Provide the [x, y] coordinate of the cell's center where the given text is located.  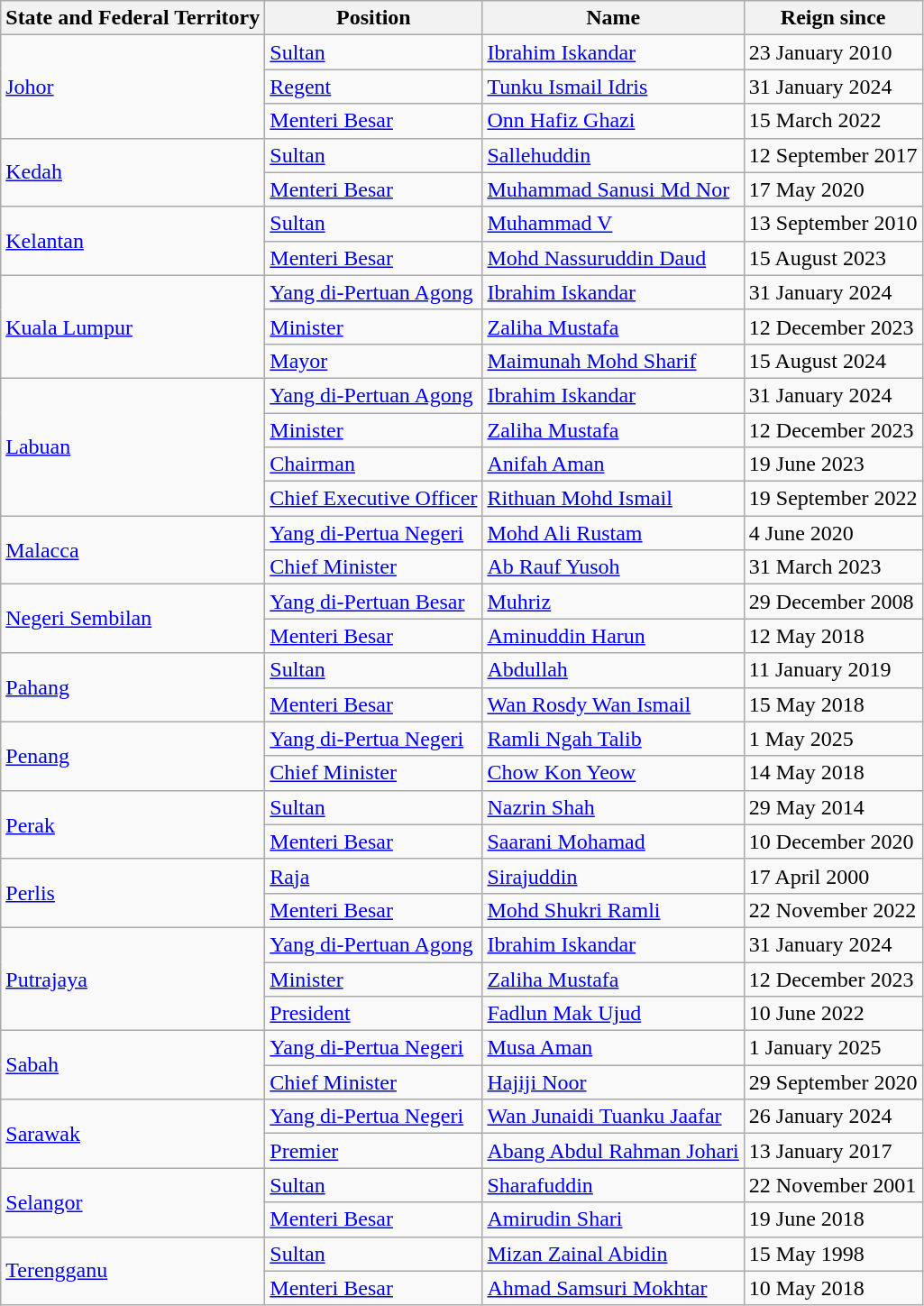
29 September 2020 [833, 1082]
Aminuddin Harun [613, 636]
10 June 2022 [833, 1014]
Selangor [133, 1202]
Ramli Ngah Talib [613, 739]
Penang [133, 756]
President [373, 1014]
31 March 2023 [833, 567]
Wan Junaidi Tuanku Jaafar [613, 1117]
19 June 2023 [833, 464]
22 November 2001 [833, 1185]
Perlis [133, 893]
Raja [373, 876]
Mohd Shukri Ramli [613, 910]
Mizan Zainal Abidin [613, 1254]
13 January 2017 [833, 1151]
12 September 2017 [833, 155]
19 June 2018 [833, 1219]
Wan Rosdy Wan Ismail [613, 704]
23 January 2010 [833, 52]
Tunku Ismail Idris [613, 87]
29 May 2014 [833, 807]
Sirajuddin [613, 876]
Chow Kon Yeow [613, 773]
Sarawak [133, 1134]
Reign since [833, 18]
Malacca [133, 550]
22 November 2022 [833, 910]
Anifah Aman [613, 464]
10 May 2018 [833, 1288]
Putrajaya [133, 979]
Fadlun Mak Ujud [613, 1014]
Kelantan [133, 241]
4 June 2020 [833, 533]
15 August 2024 [833, 361]
13 September 2010 [833, 224]
Mohd Nassuruddin Daud [613, 258]
Kuala Lumpur [133, 326]
Sharafuddin [613, 1185]
Sallehuddin [613, 155]
Amirudin Shari [613, 1219]
Muhammad Sanusi Md Nor [613, 189]
14 May 2018 [833, 773]
Ahmad Samsuri Mokhtar [613, 1288]
15 May 1998 [833, 1254]
Maimunah Mohd Sharif [613, 361]
10 December 2020 [833, 842]
Premier [373, 1151]
15 August 2023 [833, 258]
29 December 2008 [833, 602]
Abdullah [613, 670]
Muhammad V [613, 224]
19 September 2022 [833, 499]
Negeri Sembilan [133, 619]
Terengganu [133, 1271]
Mayor [373, 361]
1 January 2025 [833, 1048]
Muhriz [613, 602]
Musa Aman [613, 1048]
Chairman [373, 464]
Sabah [133, 1065]
Regent [373, 87]
Pahang [133, 687]
12 May 2018 [833, 636]
1 May 2025 [833, 739]
15 March 2022 [833, 121]
Position [373, 18]
Rithuan Mohd Ismail [613, 499]
Mohd Ali Rustam [613, 533]
Labuan [133, 446]
Abang Abdul Rahman Johari [613, 1151]
26 January 2024 [833, 1117]
Yang di-Pertuan Besar [373, 602]
17 April 2000 [833, 876]
Kedah [133, 172]
Perak [133, 824]
Hajiji Noor [613, 1082]
Saarani Mohamad [613, 842]
Chief Executive Officer [373, 499]
Johor [133, 87]
Name [613, 18]
Ab Rauf Yusoh [613, 567]
Onn Hafiz Ghazi [613, 121]
11 January 2019 [833, 670]
15 May 2018 [833, 704]
17 May 2020 [833, 189]
State and Federal Territory [133, 18]
Nazrin Shah [613, 807]
